Output the (X, Y) coordinate of the center of the cell containing the given text.  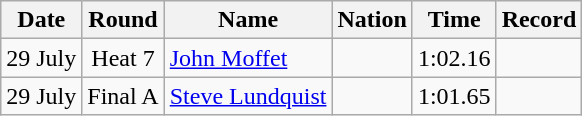
Round (123, 20)
Steve Lundquist (248, 96)
John Moffet (248, 58)
Heat 7 (123, 58)
Date (42, 20)
Record (539, 20)
1:01.65 (454, 96)
Name (248, 20)
Time (454, 20)
Nation (372, 20)
Final A (123, 96)
1:02.16 (454, 58)
